Output the [x, y] coordinate of the center of the cell containing the given text.  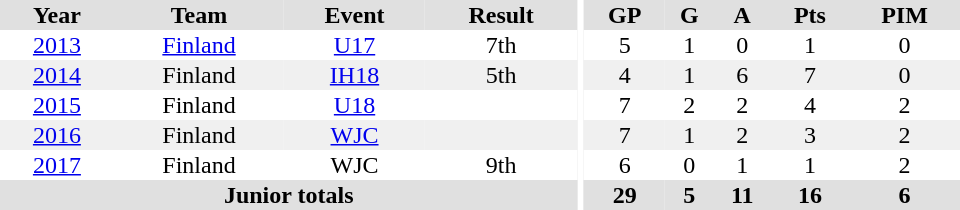
PIM [904, 15]
9th [502, 165]
2014 [57, 75]
Year [57, 15]
29 [624, 195]
A [742, 15]
7th [502, 45]
11 [742, 195]
U17 [354, 45]
2013 [57, 45]
2015 [57, 105]
Pts [810, 15]
U18 [354, 105]
16 [810, 195]
2016 [57, 135]
GP [624, 15]
3 [810, 135]
5th [502, 75]
Team [199, 15]
Junior totals [288, 195]
IH18 [354, 75]
Result [502, 15]
Event [354, 15]
G [689, 15]
2017 [57, 165]
